Detect which cell encompasses the target text, then output its (X, Y) center coordinate. 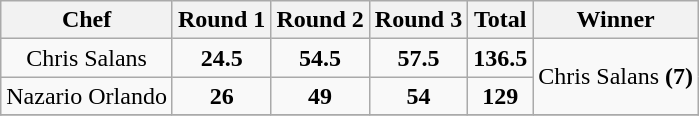
Chris Salans (87, 58)
Total (500, 20)
Chef (87, 20)
49 (320, 96)
Round 1 (221, 20)
54 (418, 96)
57.5 (418, 58)
Chris Salans (7) (616, 77)
26 (221, 96)
54.5 (320, 58)
24.5 (221, 58)
129 (500, 96)
Round 2 (320, 20)
Round 3 (418, 20)
136.5 (500, 58)
Winner (616, 20)
Nazario Orlando (87, 96)
